Return the (X, Y) coordinate for the center point of the cell that contains the specified text.  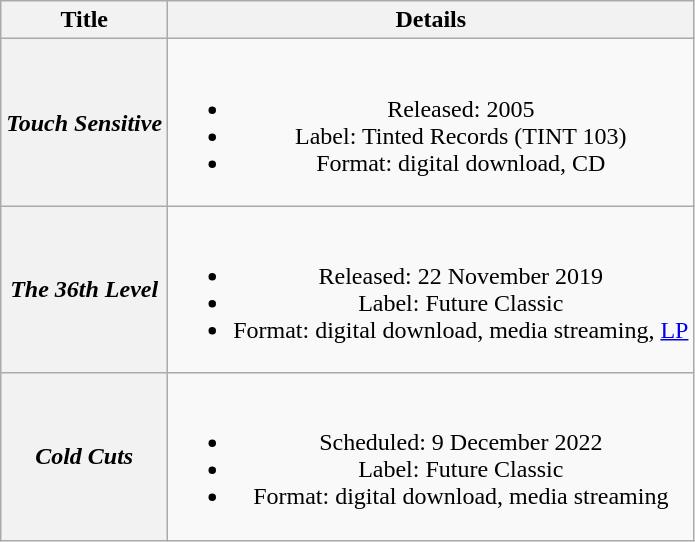
Released: 2005Label: Tinted Records (TINT 103)Format: digital download, CD (431, 122)
Title (84, 20)
Released: 22 November 2019Label: Future ClassicFormat: digital download, media streaming, LP (431, 290)
Details (431, 20)
The 36th Level (84, 290)
Cold Cuts (84, 456)
Touch Sensitive (84, 122)
Scheduled: 9 December 2022Label: Future ClassicFormat: digital download, media streaming (431, 456)
